Locate the cell with the specified text and output its [x, y] center coordinate. 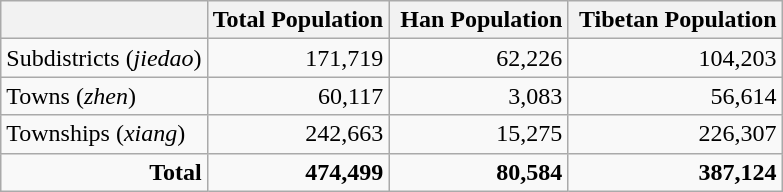
171,719 [298, 58]
104,203 [675, 58]
15,275 [478, 134]
Subdistricts (jiedao) [104, 58]
474,499 [298, 172]
Total Population [298, 20]
3,083 [478, 96]
Townships (xiang) [104, 134]
242,663 [298, 134]
62,226 [478, 58]
60,117 [298, 96]
387,124 [675, 172]
56,614 [675, 96]
80,584 [478, 172]
Tibetan Population [675, 20]
Han Population [478, 20]
Towns (zhen) [104, 96]
226,307 [675, 134]
Total [104, 172]
